Search for the cell housing the specified text and yield its [x, y] center coordinate. 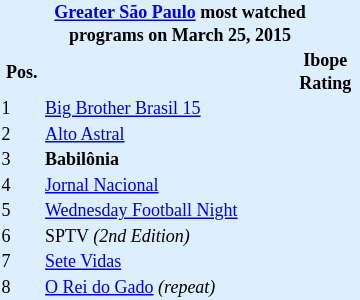
8 [22, 287]
6 [22, 237]
3 [22, 160]
4 [22, 185]
Sete Vidas [168, 262]
SPTV (2nd Edition) [168, 237]
1 [22, 109]
Alto Astral [168, 135]
Big Brother Brasil 15 [168, 109]
5 [22, 211]
O Rei do Gado (repeat) [168, 287]
Babilônia [168, 160]
Wednesday Football Night [168, 211]
Greater São Paulo most watched programs on March 25, 2015 [180, 24]
Jornal Nacional [168, 185]
IbopeRating [326, 72]
Pos. [22, 72]
7 [22, 262]
2 [22, 135]
